Extract the [x, y] coordinate from the center of the cell holding the provided text.  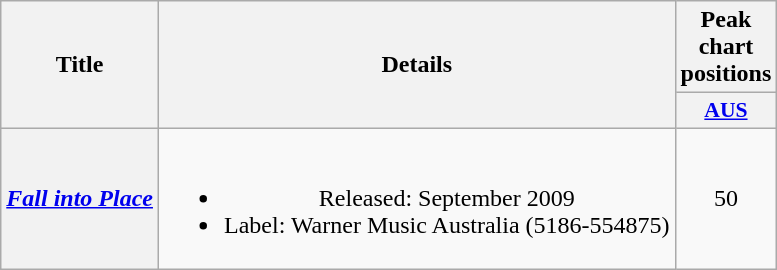
50 [726, 198]
AUS [726, 111]
Peak chart positions [726, 47]
Fall into Place [80, 198]
Released: September 2009Label: Warner Music Australia (5186-554875) [416, 198]
Details [416, 65]
Title [80, 65]
